Scan for the cell matching the given text and deliver its [x, y] coordinate at center. 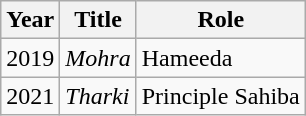
Principle Sahiba [220, 96]
Year [30, 20]
Hameeda [220, 58]
Title [98, 20]
2019 [30, 58]
Role [220, 20]
Mohra [98, 58]
2021 [30, 96]
Tharki [98, 96]
